Provide the [x, y] coordinate of the cell's center where the given text is located.  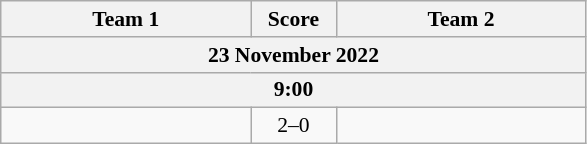
2–0 [294, 126]
23 November 2022 [294, 55]
Team 2 [461, 19]
9:00 [294, 90]
Score [294, 19]
Team 1 [126, 19]
